For the text-containing cell, return its midpoint in (x, y) coordinate format. 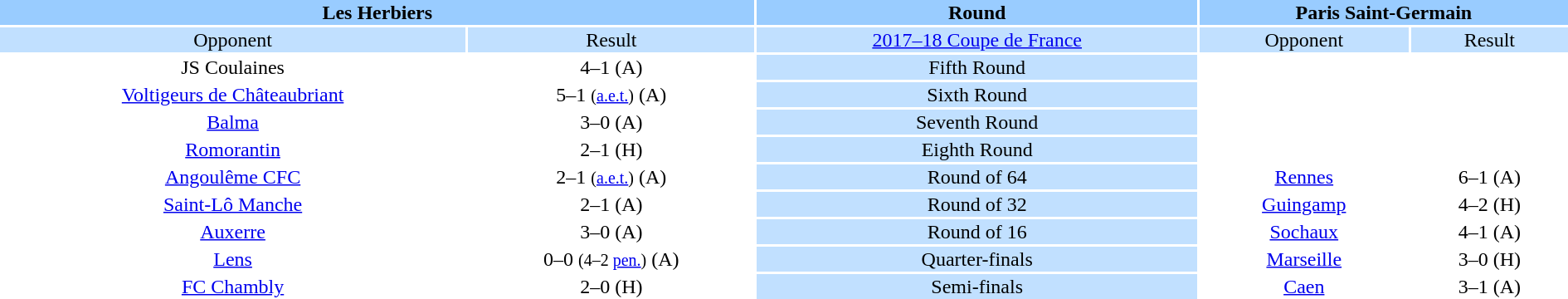
Auxerre (232, 232)
Balma (232, 122)
Romorantin (232, 149)
Eighth Round (977, 149)
Rennes (1304, 177)
2–0 (H) (611, 287)
3–1 (A) (1490, 287)
Round of 64 (977, 177)
Semi-finals (977, 287)
Round (977, 12)
Caen (1304, 287)
2–1 (A) (611, 204)
FC Chambly (232, 287)
Marseille (1304, 259)
Saint-Lô Manche (232, 204)
0–0 (4–2 pen.) (A) (611, 259)
4–2 (H) (1490, 204)
Round of 16 (977, 232)
6–1 (A) (1490, 177)
JS Coulaines (232, 67)
Round of 32 (977, 204)
2–1 (H) (611, 149)
Paris Saint-Germain (1384, 12)
Voltigeurs de Châteaubriant (232, 95)
Quarter-finals (977, 259)
Sixth Round (977, 95)
2017–18 Coupe de France (977, 40)
3–0 (H) (1490, 259)
Sochaux (1304, 232)
2–1 (a.e.t.) (A) (611, 177)
Fifth Round (977, 67)
Angoulême CFC (232, 177)
5–1 (a.e.t.) (A) (611, 95)
Lens (232, 259)
Guingamp (1304, 204)
Seventh Round (977, 122)
Les Herbiers (377, 12)
